For the text-containing cell, return its midpoint in (X, Y) coordinate format. 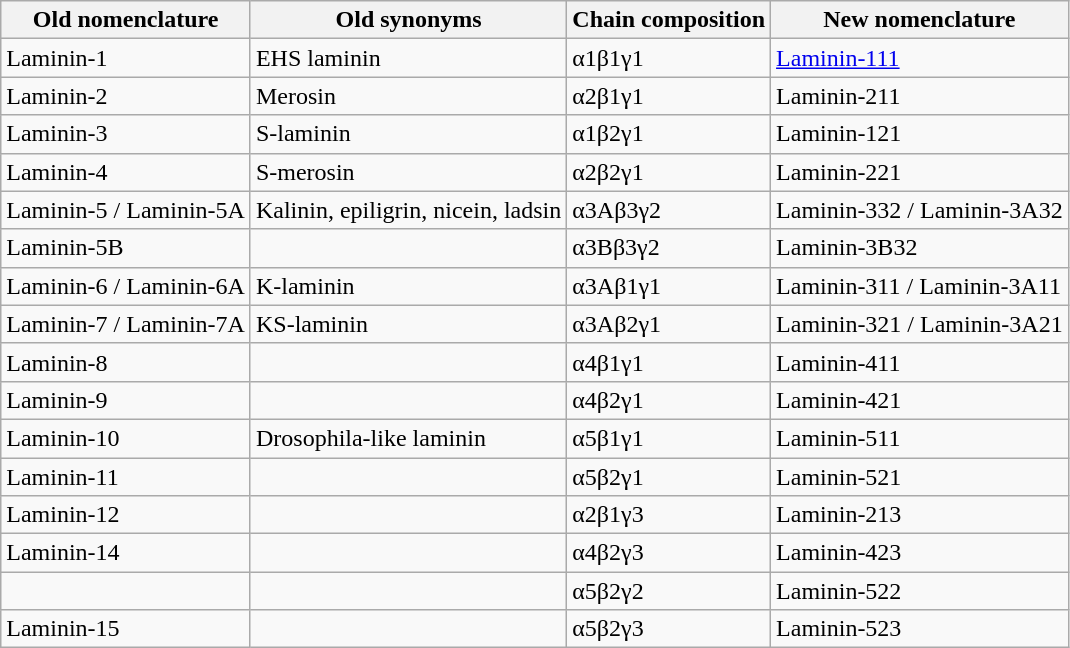
Laminin-3 (126, 134)
KS-laminin (408, 324)
Laminin-2 (126, 96)
α3Aβ2γ1 (669, 324)
α4β2γ1 (669, 400)
α2β1γ3 (669, 515)
α3Aβ3γ2 (669, 210)
Laminin-5 / Laminin-5A (126, 210)
α2β2γ1 (669, 172)
Laminin-111 (920, 58)
α5β2γ2 (669, 591)
Old synonyms (408, 20)
Laminin-11 (126, 477)
Laminin-421 (920, 400)
Laminin-321 / Laminin-3A21 (920, 324)
Laminin-6 / Laminin-6A (126, 286)
Chain composition (669, 20)
Laminin-521 (920, 477)
EHS laminin (408, 58)
Laminin-311 / Laminin-3A11 (920, 286)
Laminin-332 / Laminin-3A32 (920, 210)
Laminin-523 (920, 629)
S-merosin (408, 172)
α1β2γ1 (669, 134)
Laminin-4 (126, 172)
Laminin-511 (920, 438)
Kalinin, epiligrin, nicein, ladsin (408, 210)
Laminin-12 (126, 515)
Laminin-522 (920, 591)
α3Aβ1γ1 (669, 286)
Laminin-15 (126, 629)
α5β2γ1 (669, 477)
Drosophila-like laminin (408, 438)
Laminin-10 (126, 438)
Laminin-121 (920, 134)
α4β2γ3 (669, 553)
Old nomenclature (126, 20)
α3Bβ3γ2 (669, 248)
Laminin-423 (920, 553)
S-laminin (408, 134)
Laminin-14 (126, 553)
α5β1γ1 (669, 438)
Laminin-8 (126, 362)
α1β1γ1 (669, 58)
Laminin-221 (920, 172)
Laminin-7 / Laminin-7A (126, 324)
K-laminin (408, 286)
Laminin-3B32 (920, 248)
Laminin-9 (126, 400)
Laminin-211 (920, 96)
Merosin (408, 96)
Laminin-5B (126, 248)
New nomenclature (920, 20)
α5β2γ3 (669, 629)
Laminin-411 (920, 362)
α4β1γ1 (669, 362)
Laminin-213 (920, 515)
α2β1γ1 (669, 96)
Laminin-1 (126, 58)
